Output the [X, Y] coordinate of the center of the cell containing the given text.  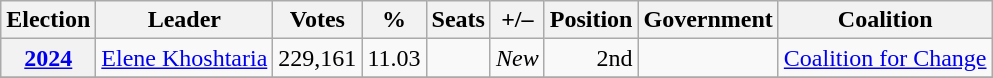
11.03 [394, 58]
Elene Khoshtaria [184, 58]
2nd [591, 58]
Leader [184, 20]
Coalition [885, 20]
Government [708, 20]
New [517, 58]
Election [48, 20]
Coalition for Change [885, 58]
% [394, 20]
Seats [458, 20]
+/– [517, 20]
229,161 [318, 58]
Position [591, 20]
2024 [48, 58]
Votes [318, 20]
